From the cell containing the given text, extract its center point as (x, y) coordinate. 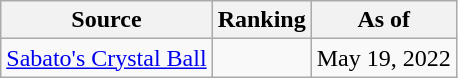
Source (106, 20)
Ranking (262, 20)
May 19, 2022 (384, 58)
Sabato's Crystal Ball (106, 58)
As of (384, 20)
